Search for the cell housing the specified text and yield its [X, Y] center coordinate. 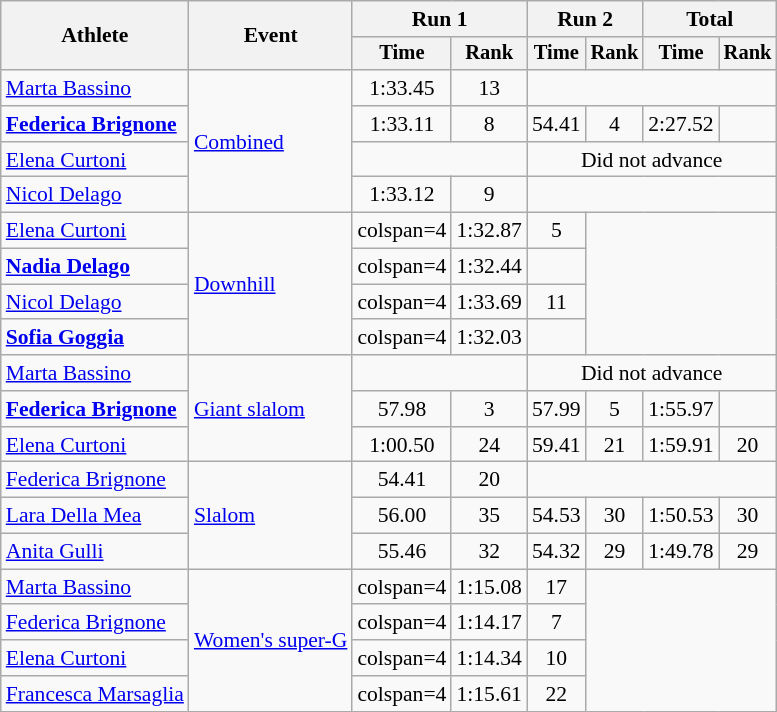
Women's super-G [271, 640]
21 [615, 445]
Anita Gulli [95, 552]
1:14.34 [488, 658]
Francesca Marsaglia [95, 694]
Nadia Delago [95, 267]
56.00 [402, 516]
35 [488, 516]
Slalom [271, 516]
1:00.50 [402, 445]
1:15.08 [488, 587]
55.46 [402, 552]
24 [488, 445]
32 [488, 552]
4 [615, 124]
13 [488, 88]
1:33.69 [488, 302]
1:55.97 [680, 409]
57.98 [402, 409]
2:27.52 [680, 124]
1:50.53 [680, 516]
Athlete [95, 36]
54.32 [556, 552]
3 [488, 409]
1:33.45 [402, 88]
1:32.03 [488, 338]
10 [556, 658]
1:32.87 [488, 231]
Run 1 [440, 19]
1:32.44 [488, 267]
11 [556, 302]
8 [488, 124]
7 [556, 623]
57.99 [556, 409]
1:33.11 [402, 124]
1:33.12 [402, 195]
22 [556, 694]
Giant slalom [271, 408]
59.41 [556, 445]
17 [556, 587]
Run 2 [585, 19]
9 [488, 195]
Event [271, 36]
54.53 [556, 516]
Total [710, 19]
1:49.78 [680, 552]
Downhill [271, 284]
Lara Della Mea [95, 516]
1:15.61 [488, 694]
Sofia Goggia [95, 338]
Combined [271, 141]
1:14.17 [488, 623]
1:59.91 [680, 445]
